Determine the [X, Y] coordinate at the center of the cell enclosing the given text.  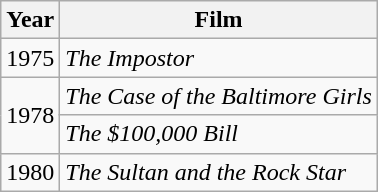
1978 [30, 115]
Year [30, 20]
The Sultan and the Rock Star [219, 172]
Film [219, 20]
The Impostor [219, 58]
The $100,000 Bill [219, 134]
1980 [30, 172]
The Case of the Baltimore Girls [219, 96]
1975 [30, 58]
